Return [X, Y] of the center of cell containing provided text 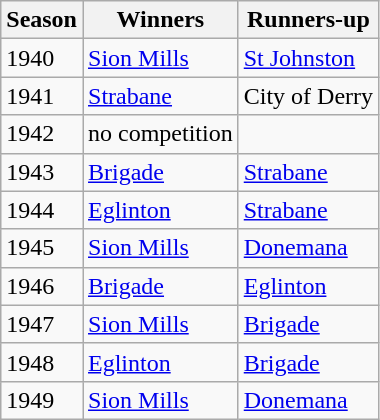
1942 [42, 134]
1941 [42, 96]
City of Derry [308, 96]
1946 [42, 286]
1944 [42, 210]
1943 [42, 172]
1949 [42, 400]
1947 [42, 324]
Runners-up [308, 20]
no competition [160, 134]
1945 [42, 248]
Winners [160, 20]
1948 [42, 362]
St Johnston [308, 58]
Season [42, 20]
1940 [42, 58]
